Detect which cell encompasses the target text, then output its [x, y] center coordinate. 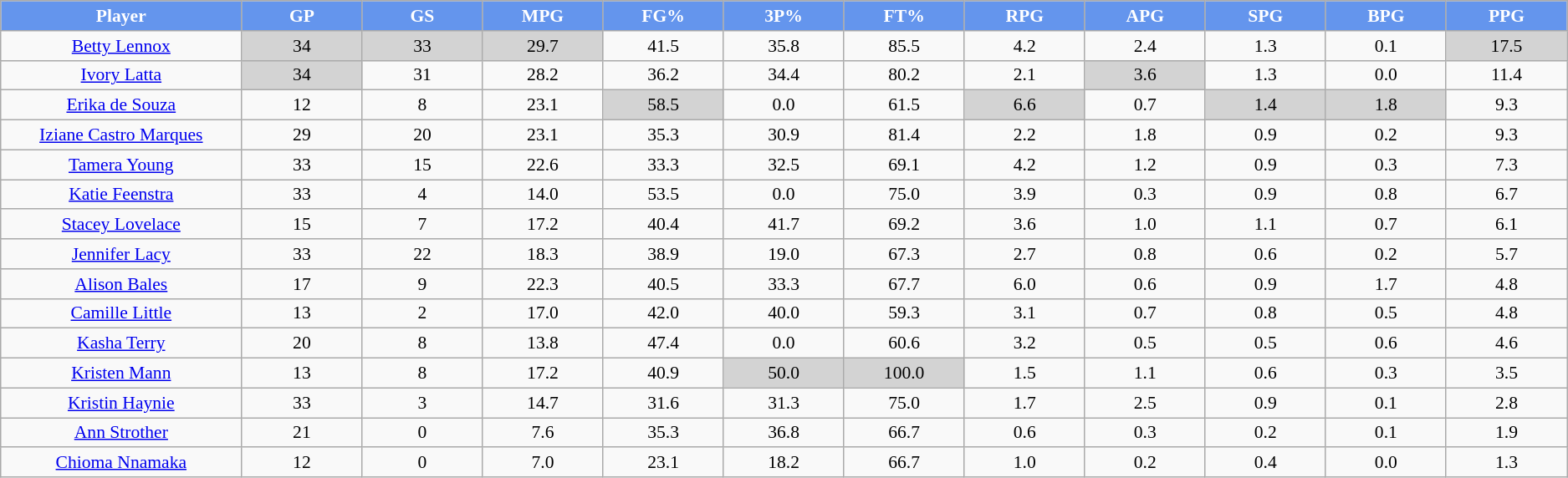
5.7 [1506, 254]
47.4 [663, 343]
17.0 [543, 313]
40.0 [784, 313]
4.6 [1506, 343]
22 [422, 254]
60.6 [904, 343]
Tamera Young [121, 165]
GS [422, 16]
22.6 [543, 165]
Alison Bales [121, 284]
Stacey Lovelace [121, 225]
BPG [1386, 16]
Ivory Latta [121, 75]
61.5 [904, 105]
3 [422, 403]
7.0 [543, 463]
9 [422, 284]
1.4 [1265, 105]
32.5 [784, 165]
1.2 [1145, 165]
28.2 [543, 75]
2.5 [1145, 403]
41.7 [784, 225]
100.0 [904, 374]
40.5 [663, 284]
36.2 [663, 75]
3.2 [1024, 343]
Camille Little [121, 313]
2 [422, 313]
Kristin Haynie [121, 403]
2.8 [1506, 403]
Chioma Nnamaka [121, 463]
31 [422, 75]
34.4 [784, 75]
59.3 [904, 313]
17 [302, 284]
67.7 [904, 284]
53.5 [663, 195]
38.9 [663, 254]
6.1 [1506, 225]
31.6 [663, 403]
Kristen Mann [121, 374]
18.3 [543, 254]
2.1 [1024, 75]
4 [422, 195]
FT% [904, 16]
Player [121, 16]
67.3 [904, 254]
6.7 [1506, 195]
81.4 [904, 135]
3P% [784, 16]
RPG [1024, 16]
35.8 [784, 46]
GP [302, 16]
7 [422, 225]
7.6 [543, 433]
3.5 [1506, 374]
42.0 [663, 313]
14.0 [543, 195]
19.0 [784, 254]
31.3 [784, 403]
PPG [1506, 16]
69.2 [904, 225]
29 [302, 135]
FG% [663, 16]
85.5 [904, 46]
Katie Feenstra [121, 195]
58.5 [663, 105]
29.7 [543, 46]
69.1 [904, 165]
Betty Lennox [121, 46]
40.9 [663, 374]
Erika de Souza [121, 105]
0.4 [1265, 463]
6.6 [1024, 105]
SPG [1265, 16]
22.3 [543, 284]
2.7 [1024, 254]
3.1 [1024, 313]
7.3 [1506, 165]
1.5 [1024, 374]
APG [1145, 16]
41.5 [663, 46]
21 [302, 433]
40.4 [663, 225]
6.0 [1024, 284]
11.4 [1506, 75]
MPG [543, 16]
17.5 [1506, 46]
Ann Strother [121, 433]
13.8 [543, 343]
80.2 [904, 75]
18.2 [784, 463]
50.0 [784, 374]
1.9 [1506, 433]
Kasha Terry [121, 343]
14.7 [543, 403]
36.8 [784, 433]
2.2 [1024, 135]
Iziane Castro Marques [121, 135]
3.9 [1024, 195]
30.9 [784, 135]
Jennifer Lacy [121, 254]
2.4 [1145, 46]
